From the cell containing the given text, extract its center point as (x, y) coordinate. 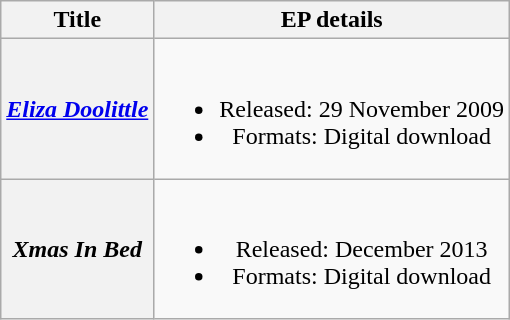
Title (78, 20)
Released: 29 November 2009Formats: Digital download (332, 109)
Xmas In Bed (78, 249)
EP details (332, 20)
Eliza Doolittle (78, 109)
Released: December 2013Formats: Digital download (332, 249)
